Locate the cell with the specified text and output its [X, Y] center coordinate. 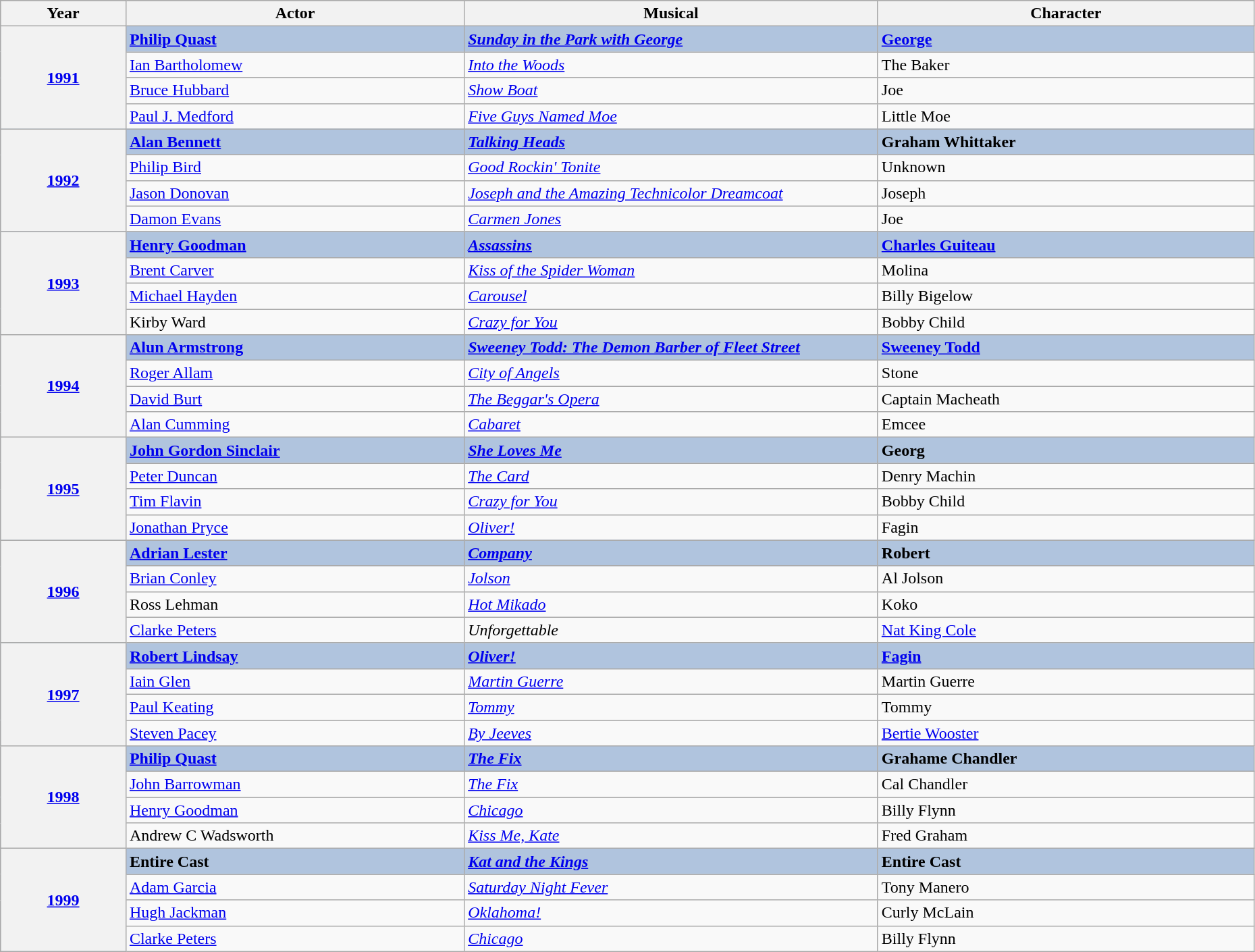
Cabaret [671, 425]
The Card [671, 476]
Molina [1065, 270]
Jolson [671, 579]
1991 [63, 78]
Joseph [1065, 193]
Steven Pacey [294, 733]
Talking Heads [671, 142]
John Barrowman [294, 785]
1994 [63, 386]
She Loves Me [671, 450]
Unforgettable [671, 630]
Kirby Ward [294, 322]
Saturday Night Fever [671, 887]
Ross Lehman [294, 604]
Good Rockin' Tonite [671, 167]
Musical [671, 14]
The Beggar's Opera [671, 399]
Paul J. Medford [294, 116]
Curly McLain [1065, 913]
Kat and the Kings [671, 862]
Tony Manero [1065, 887]
Unknown [1065, 167]
1997 [63, 694]
Assassins [671, 244]
Joseph and the Amazing Technicolor Dreamcoat [671, 193]
1999 [63, 900]
Adrian Lester [294, 553]
Graham Whittaker [1065, 142]
Jonathan Pryce [294, 527]
Kiss of the Spider Woman [671, 270]
Hot Mikado [671, 604]
George [1065, 39]
1993 [63, 283]
The Baker [1065, 65]
Alan Cumming [294, 425]
Nat King Cole [1065, 630]
Sunday in the Park with George [671, 39]
Into the Woods [671, 65]
Carmen Jones [671, 219]
Five Guys Named Moe [671, 116]
1998 [63, 797]
John Gordon Sinclair [294, 450]
Kiss Me, Kate [671, 836]
Tim Flavin [294, 502]
Al Jolson [1065, 579]
Robert [1065, 553]
Georg [1065, 450]
Iain Glen [294, 681]
Adam Garcia [294, 887]
Cal Chandler [1065, 785]
Ian Bartholomew [294, 65]
Year [63, 14]
Carousel [671, 296]
1992 [63, 180]
Peter Duncan [294, 476]
Hugh Jackman [294, 913]
Actor [294, 14]
Bertie Wooster [1065, 733]
1995 [63, 489]
Character [1065, 14]
Koko [1065, 604]
Brent Carver [294, 270]
Damon Evans [294, 219]
Charles Guiteau [1065, 244]
Alan Bennett [294, 142]
Stone [1065, 373]
Emcee [1065, 425]
Sweeney Todd: The Demon Barber of Fleet Street [671, 348]
Captain Macheath [1065, 399]
Brian Conley [294, 579]
City of Angels [671, 373]
Alun Armstrong [294, 348]
Robert Lindsay [294, 656]
Show Boat [671, 90]
Billy Bigelow [1065, 296]
By Jeeves [671, 733]
Jason Donovan [294, 193]
Paul Keating [294, 707]
Denry Machin [1065, 476]
Grahame Chandler [1065, 759]
Sweeney Todd [1065, 348]
David Burt [294, 399]
1996 [63, 591]
Little Moe [1065, 116]
Oklahoma! [671, 913]
Andrew C Wadsworth [294, 836]
Bruce Hubbard [294, 90]
Fred Graham [1065, 836]
Roger Allam [294, 373]
Company [671, 553]
Philip Bird [294, 167]
Michael Hayden [294, 296]
